For the text-containing cell, return its midpoint in [X, Y] coordinate format. 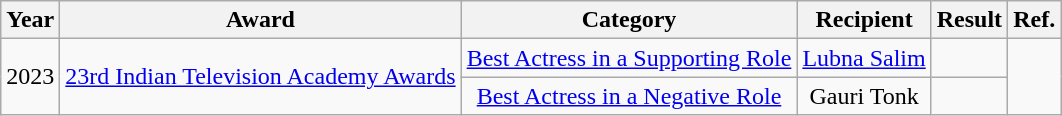
2023 [30, 77]
23rd Indian Television Academy Awards [260, 77]
Award [260, 20]
Year [30, 20]
Ref. [1034, 20]
Gauri Tonk [864, 96]
Best Actress in a Supporting Role [629, 58]
Category [629, 20]
Recipient [864, 20]
Result [969, 20]
Lubna Salim [864, 58]
Best Actress in a Negative Role [629, 96]
